Capture the cell that displays the provided text and extract its [x, y] central coordinate. 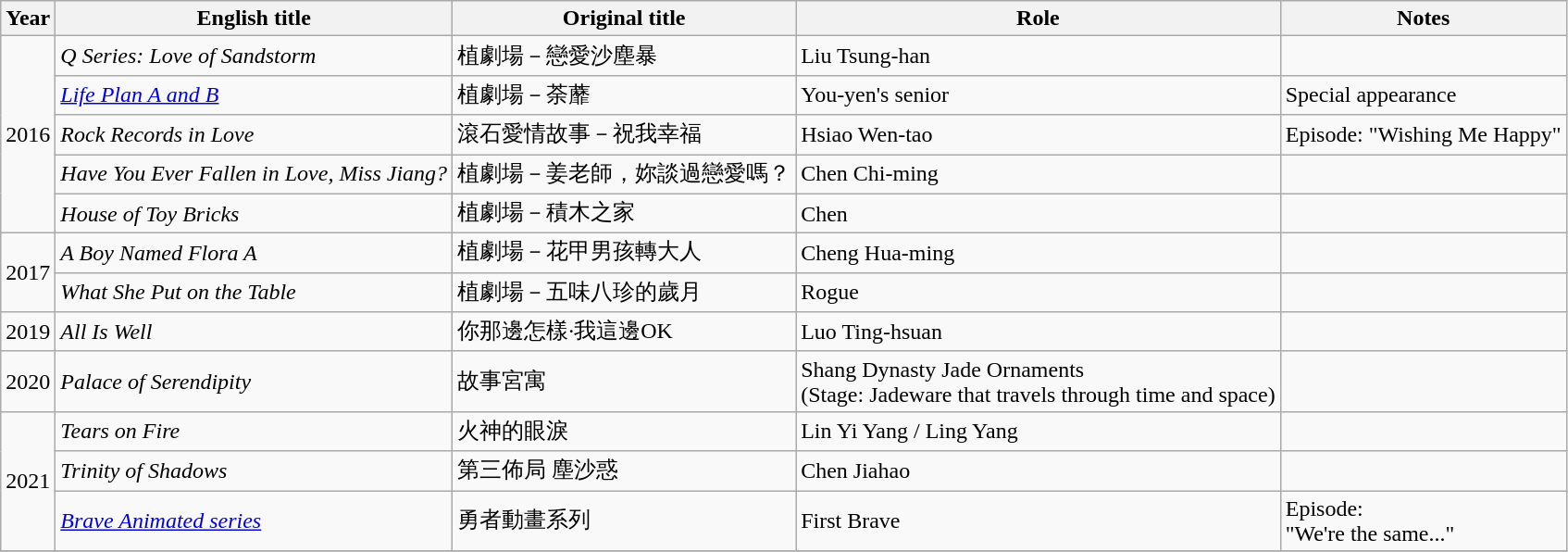
Liu Tsung-han [1039, 56]
Episode:"We're the same..." [1424, 521]
Special appearance [1424, 94]
Year [28, 19]
Chen [1039, 213]
植劇場－五味八珍的歲月 [624, 293]
Shang Dynasty Jade Ornaments (Stage: Jadeware that travels through time and space) [1039, 382]
植劇場－戀愛沙塵暴 [624, 56]
First Brave [1039, 521]
Life Plan A and B [254, 94]
第三佈局 塵沙惑 [624, 470]
Chen Chi-ming [1039, 174]
All Is Well [254, 332]
Role [1039, 19]
2020 [28, 382]
植劇場－荼蘼 [624, 94]
Lin Yi Yang / Ling Yang [1039, 432]
Notes [1424, 19]
2021 [28, 481]
火神的眼淚 [624, 432]
Rock Records in Love [254, 135]
你那邊怎樣·我這邊OK [624, 332]
Rogue [1039, 293]
Q Series: Love of Sandstorm [254, 56]
2016 [28, 135]
English title [254, 19]
勇者動畫系列 [624, 521]
2019 [28, 332]
Have You Ever Fallen in Love, Miss Jiang? [254, 174]
2017 [28, 272]
植劇場－積木之家 [624, 213]
A Boy Named Flora A [254, 254]
Tears on Fire [254, 432]
滾石愛情故事－祝我幸福 [624, 135]
Cheng Hua-ming [1039, 254]
Palace of Serendipity [254, 382]
House of Toy Bricks [254, 213]
Brave Animated series [254, 521]
Chen Jiahao [1039, 470]
You-yen's senior [1039, 94]
Luo Ting-hsuan [1039, 332]
植劇場－姜老師，妳談過戀愛嗎？ [624, 174]
故事宮寓 [624, 382]
Original title [624, 19]
植劇場－花甲男孩轉大人 [624, 254]
Episode: "Wishing Me Happy" [1424, 135]
What She Put on the Table [254, 293]
Hsiao Wen-tao [1039, 135]
Trinity of Shadows [254, 470]
